Pinpoint the cell where the given text exists, returning its (x, y) midpoint coordinate. 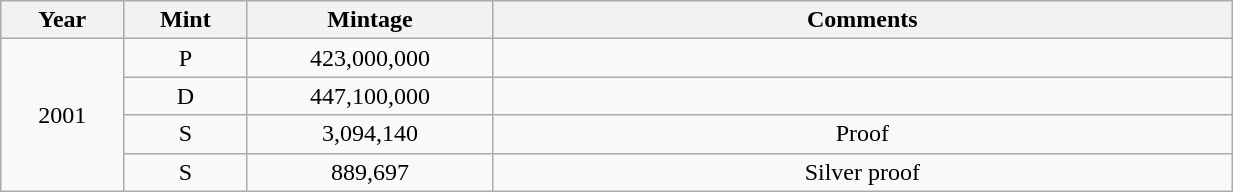
889,697 (370, 172)
D (186, 96)
Mint (186, 20)
2001 (62, 115)
Silver proof (862, 172)
447,100,000 (370, 96)
Mintage (370, 20)
Year (62, 20)
3,094,140 (370, 134)
Comments (862, 20)
423,000,000 (370, 58)
P (186, 58)
Proof (862, 134)
